Find where the given text appears and provide that cell's center as [X, Y] coordinate. 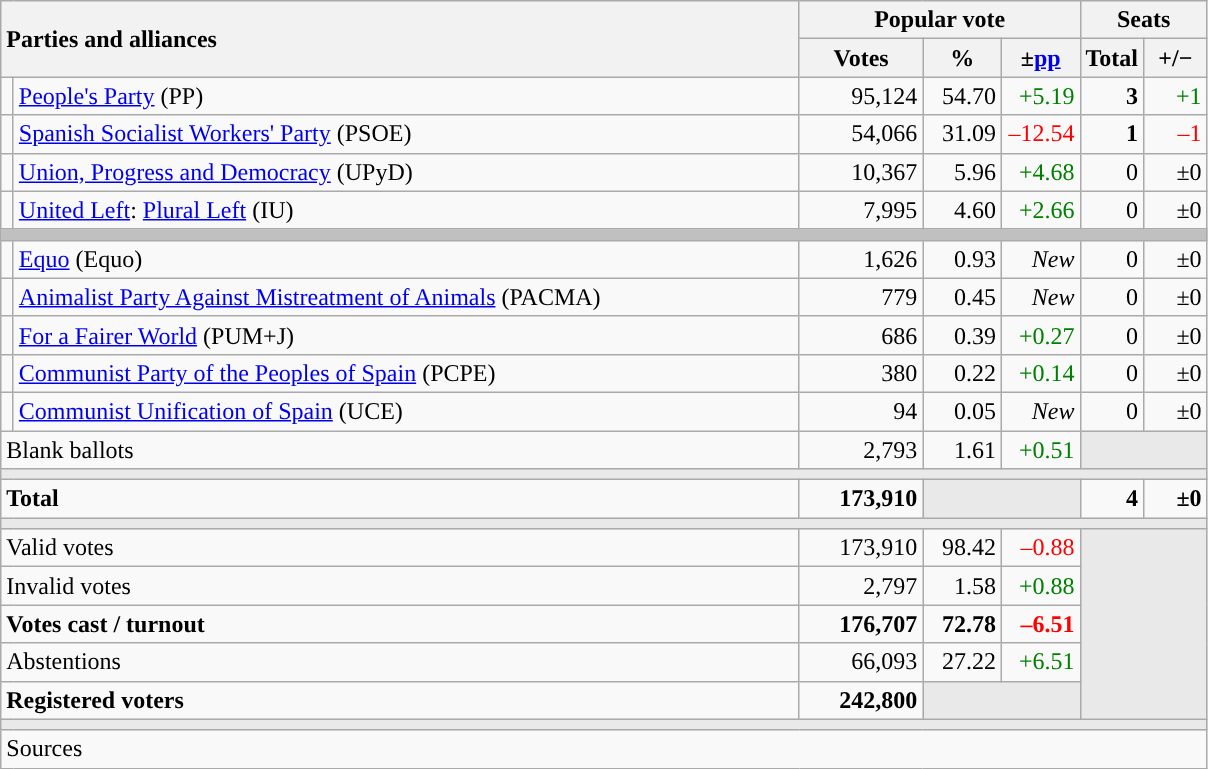
Communist Unification of Spain (UCE) [406, 411]
+1 [1176, 96]
% [962, 58]
1 [1112, 134]
+5.19 [1040, 96]
Invalid votes [400, 586]
+4.68 [1040, 172]
3 [1112, 96]
+2.66 [1040, 210]
Union, Progress and Democracy (UPyD) [406, 172]
United Left: Plural Left (IU) [406, 210]
5.96 [962, 172]
4.60 [962, 210]
+0.51 [1040, 449]
Popular vote [940, 20]
Seats [1144, 20]
0.93 [962, 259]
27.22 [962, 662]
98.42 [962, 548]
72.78 [962, 624]
2,797 [861, 586]
0.05 [962, 411]
2,793 [861, 449]
1,626 [861, 259]
Votes [861, 58]
95,124 [861, 96]
1.61 [962, 449]
0.39 [962, 335]
+0.14 [1040, 373]
54,066 [861, 134]
380 [861, 373]
Registered voters [400, 700]
0.22 [962, 373]
0.45 [962, 297]
Parties and alliances [400, 39]
Sources [604, 749]
Animalist Party Against Mistreatment of Animals (PACMA) [406, 297]
7,995 [861, 210]
686 [861, 335]
176,707 [861, 624]
10,367 [861, 172]
People's Party (PP) [406, 96]
Abstentions [400, 662]
–6.51 [1040, 624]
–12.54 [1040, 134]
For a Fairer World (PUM+J) [406, 335]
+6.51 [1040, 662]
Votes cast / turnout [400, 624]
1.58 [962, 586]
Blank ballots [400, 449]
Equo (Equo) [406, 259]
94 [861, 411]
54.70 [962, 96]
4 [1112, 499]
+0.27 [1040, 335]
±pp [1040, 58]
66,093 [861, 662]
+0.88 [1040, 586]
–0.88 [1040, 548]
779 [861, 297]
–1 [1176, 134]
Valid votes [400, 548]
Spanish Socialist Workers' Party (PSOE) [406, 134]
+/− [1176, 58]
242,800 [861, 700]
31.09 [962, 134]
Communist Party of the Peoples of Spain (PCPE) [406, 373]
